Locate the cell with the specified text and output its [x, y] center coordinate. 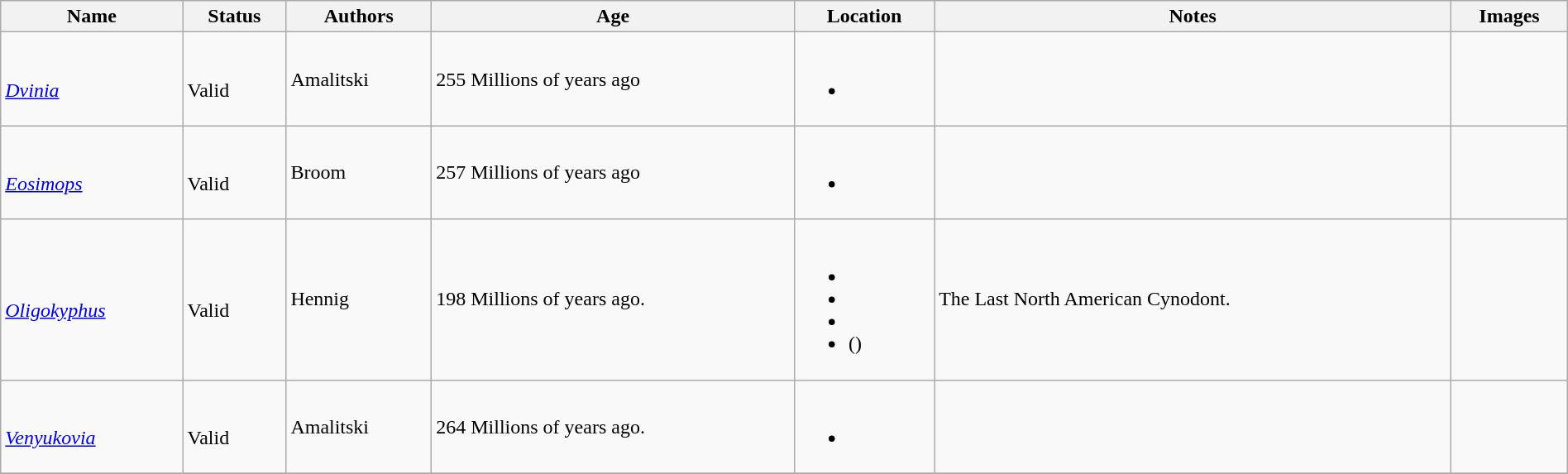
Notes [1193, 17]
257 Millions of years ago [614, 172]
Oligokyphus [92, 299]
The Last North American Cynodont. [1193, 299]
Hennig [359, 299]
Dvinia [92, 79]
Eosimops [92, 172]
Age [614, 17]
198 Millions of years ago. [614, 299]
Broom [359, 172]
Images [1509, 17]
264 Millions of years ago. [614, 427]
Name [92, 17]
255 Millions of years ago [614, 79]
Authors [359, 17]
Status [235, 17]
Venyukovia [92, 427]
() [863, 299]
Location [863, 17]
